Pinpoint the cell where the given text exists, returning its [X, Y] midpoint coordinate. 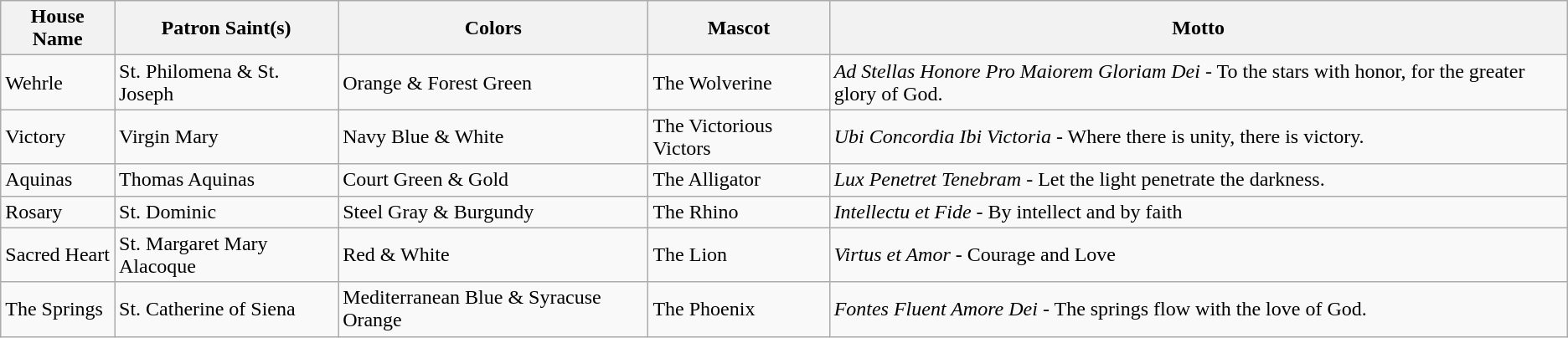
House Name [58, 28]
The Springs [58, 310]
Motto [1198, 28]
The Wolverine [739, 82]
Aquinas [58, 180]
Navy Blue & White [493, 137]
Rosary [58, 212]
St. Philomena & St. Joseph [226, 82]
The Phoenix [739, 310]
Steel Gray & Burgundy [493, 212]
Orange & Forest Green [493, 82]
Virtus et Amor - Courage and Love [1198, 254]
Victory [58, 137]
The Rhino [739, 212]
Lux Penetret Tenebram - Let the light penetrate the darkness. [1198, 180]
Thomas Aquinas [226, 180]
Patron Saint(s) [226, 28]
Mediterranean Blue & Syracuse Orange [493, 310]
Mascot [739, 28]
St. Catherine of Siena [226, 310]
Intellectu et Fide - By intellect and by faith [1198, 212]
The Victorious Victors [739, 137]
The Alligator [739, 180]
Sacred Heart [58, 254]
Fontes Fluent Amore Dei - The springs flow with the love of God. [1198, 310]
Colors [493, 28]
Red & White [493, 254]
St. Dominic [226, 212]
Ad Stellas Honore Pro Maiorem Gloriam Dei - To the stars with honor, for the greater glory of God. [1198, 82]
Virgin Mary [226, 137]
St. Margaret Mary Alacoque [226, 254]
Ubi Concordia Ibi Victoria - Where there is unity, there is victory. [1198, 137]
Wehrle [58, 82]
The Lion [739, 254]
Court Green & Gold [493, 180]
